Pinpoint the cell where the given text exists, returning its [x, y] midpoint coordinate. 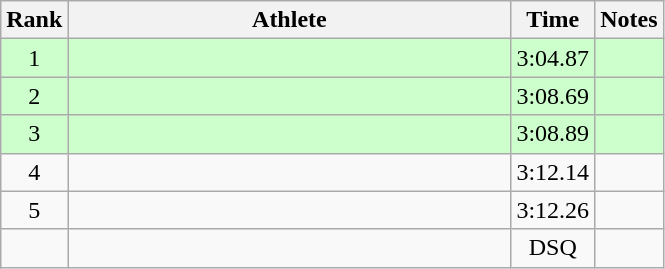
3:08.89 [553, 134]
1 [34, 58]
DSQ [553, 248]
3:12.26 [553, 210]
Notes [629, 20]
Athlete [290, 20]
5 [34, 210]
3 [34, 134]
3:12.14 [553, 172]
3:08.69 [553, 96]
4 [34, 172]
Time [553, 20]
3:04.87 [553, 58]
2 [34, 96]
Rank [34, 20]
